Scan for the cell matching the given text and deliver its [X, Y] coordinate at center. 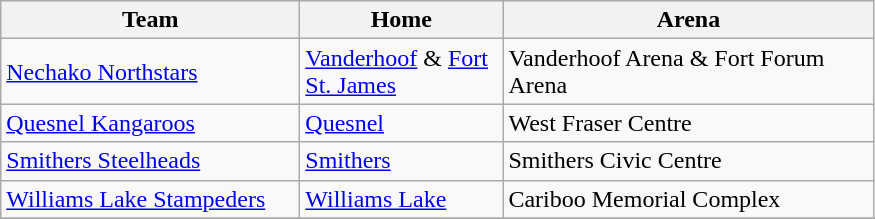
Quesnel Kangaroos [150, 123]
Williams Lake [402, 199]
Vanderhoof & Fort St. James [402, 72]
Cariboo Memorial Complex [688, 199]
Quesnel [402, 123]
Smithers [402, 161]
Williams Lake Stampeders [150, 199]
West Fraser Centre [688, 123]
Arena [688, 20]
Nechako Northstars [150, 72]
Smithers Civic Centre [688, 161]
Home [402, 20]
Team [150, 20]
Smithers Steelheads [150, 161]
Vanderhoof Arena & Fort Forum Arena [688, 72]
